Detect which cell encompasses the target text, then output its (x, y) center coordinate. 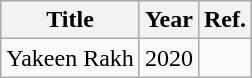
Ref. (224, 20)
Title (70, 20)
2020 (168, 58)
Year (168, 20)
Yakeen Rakh (70, 58)
